From the cell containing the given text, extract its center point as (X, Y) coordinate. 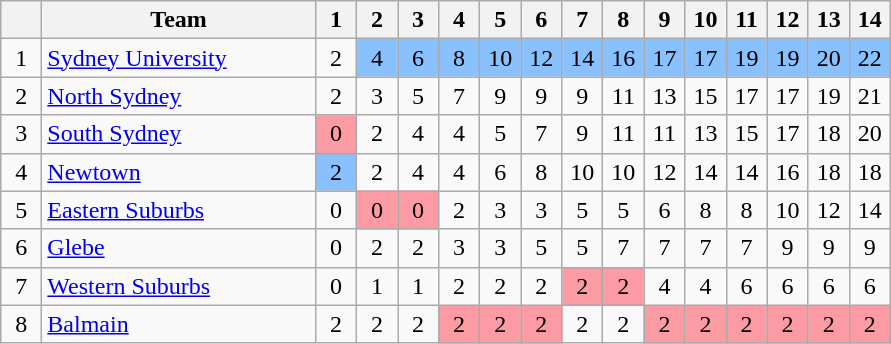
South Sydney (179, 134)
21 (870, 96)
Newtown (179, 172)
Western Suburbs (179, 286)
22 (870, 58)
Eastern Suburbs (179, 210)
Sydney University (179, 58)
North Sydney (179, 96)
Team (179, 20)
Balmain (179, 324)
Glebe (179, 248)
